Return [X, Y] of the center of cell containing provided text 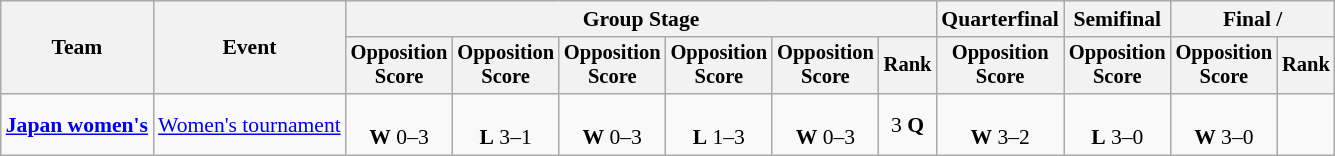
L 1–3 [720, 124]
L 3–1 [506, 124]
Team [77, 48]
Semifinal [1118, 19]
3 Q [908, 124]
Quarterfinal [1000, 19]
Group Stage [642, 19]
Final / [1253, 19]
W 3–0 [1224, 124]
Event [250, 48]
Women's tournament [250, 124]
W 3–2 [1000, 124]
Japan women's [77, 124]
L 3–0 [1118, 124]
